Identify which cell holds the provided text, then report its (x, y) central coordinate. 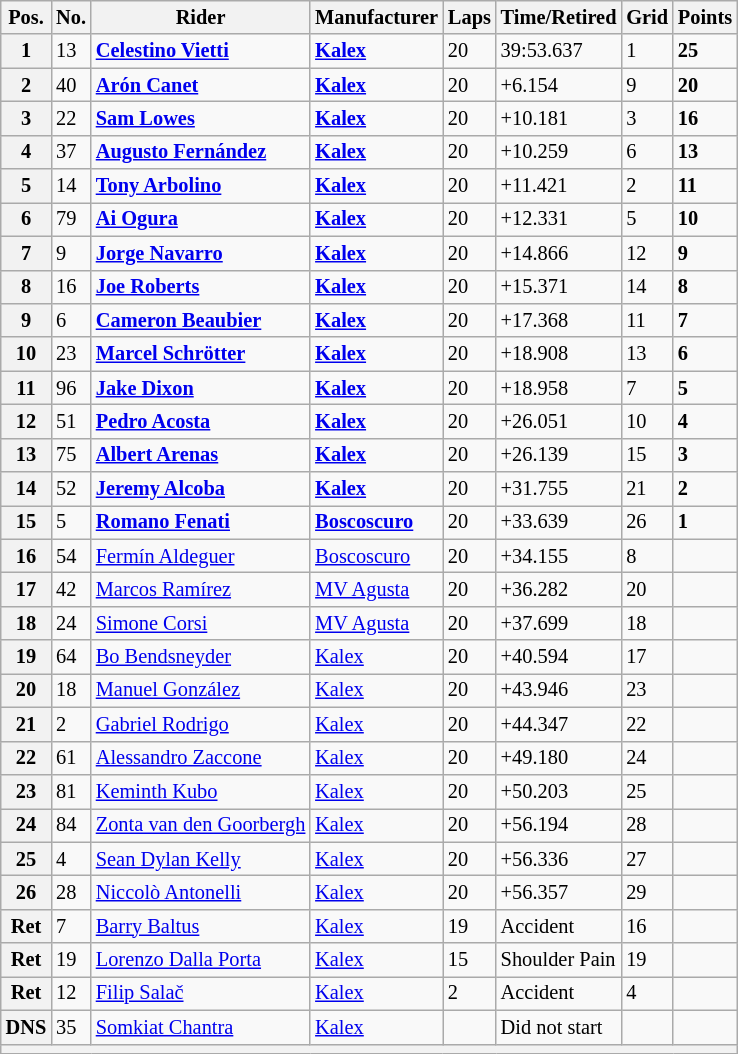
Laps (470, 17)
+56.194 (559, 825)
Points (705, 17)
Celestino Vietti (200, 51)
79 (71, 219)
DNS (26, 1027)
Cameron Beaubier (200, 320)
+26.051 (559, 421)
+17.368 (559, 320)
+26.139 (559, 455)
+33.639 (559, 522)
Tony Arbolino (200, 186)
Grid (647, 17)
64 (71, 657)
Manuel González (200, 690)
+56.357 (559, 892)
+10.181 (559, 118)
No. (71, 17)
Niccolò Antonelli (200, 892)
+10.259 (559, 152)
Romano Fenati (200, 522)
Jorge Navarro (200, 253)
Bo Bendsneyder (200, 657)
40 (71, 85)
+37.699 (559, 623)
+43.946 (559, 690)
Augusto Fernández (200, 152)
Alessandro Zaccone (200, 758)
+34.155 (559, 556)
Lorenzo Dalla Porta (200, 960)
Time/Retired (559, 17)
84 (71, 825)
61 (71, 758)
39:53.637 (559, 51)
Zonta van den Goorbergh (200, 825)
Sean Dylan Kelly (200, 859)
Sam Lowes (200, 118)
Shoulder Pain (559, 960)
+18.958 (559, 388)
Filip Salač (200, 993)
Barry Baltus (200, 926)
+12.331 (559, 219)
51 (71, 421)
75 (71, 455)
Fermín Aldeguer (200, 556)
Ai Ogura (200, 219)
Simone Corsi (200, 623)
+14.866 (559, 253)
29 (647, 892)
Joe Roberts (200, 287)
Arón Canet (200, 85)
Pos. (26, 17)
Marcel Schrötter (200, 354)
+11.421 (559, 186)
Gabriel Rodrigo (200, 724)
27 (647, 859)
Manufacturer (376, 17)
Pedro Acosta (200, 421)
Albert Arenas (200, 455)
+56.336 (559, 859)
37 (71, 152)
+44.347 (559, 724)
+6.154 (559, 85)
54 (71, 556)
81 (71, 791)
Marcos Ramírez (200, 589)
+36.282 (559, 589)
+18.908 (559, 354)
52 (71, 489)
42 (71, 589)
Jeremy Alcoba (200, 489)
Somkiat Chantra (200, 1027)
Jake Dixon (200, 388)
+49.180 (559, 758)
Did not start (559, 1027)
Rider (200, 17)
Keminth Kubo (200, 791)
+40.594 (559, 657)
+31.755 (559, 489)
+15.371 (559, 287)
35 (71, 1027)
96 (71, 388)
+50.203 (559, 791)
